Extract the (X, Y) coordinate from the center of the cell holding the provided text.  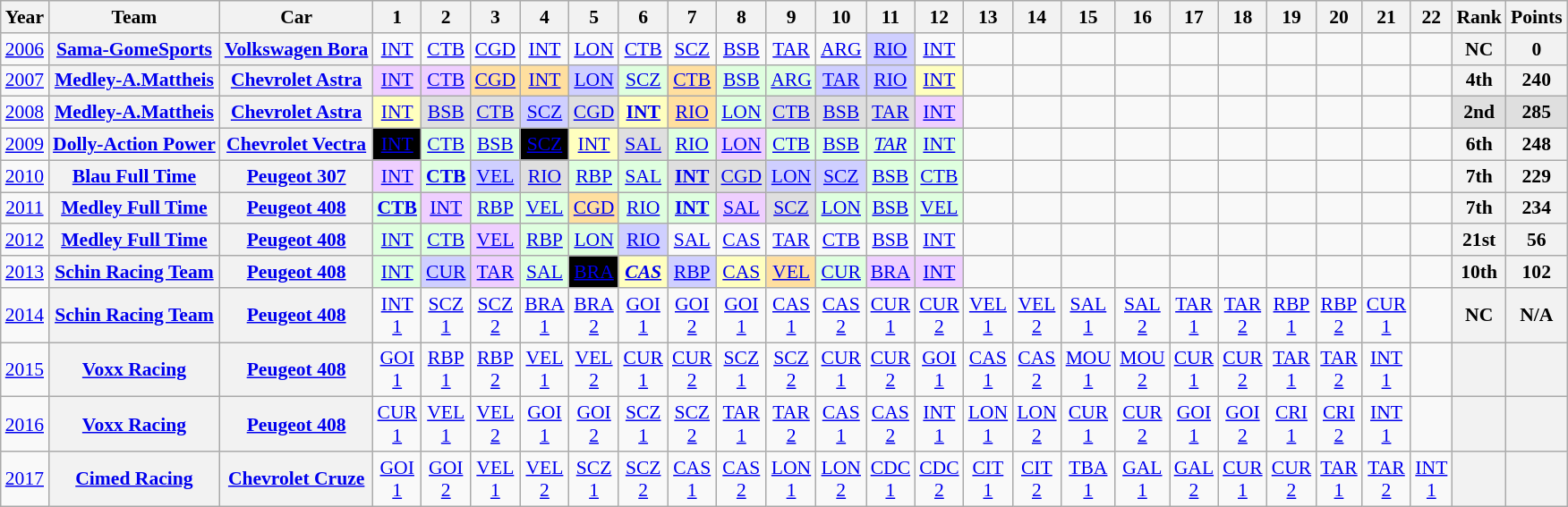
10th (1479, 272)
TBA1 (1088, 479)
3 (495, 17)
8 (741, 17)
1 (397, 17)
7 (693, 17)
16 (1142, 17)
2009 (25, 145)
Car (297, 17)
SAL1 (1088, 315)
21st (1479, 241)
4th (1479, 80)
2015 (25, 370)
CIT1 (988, 479)
17 (1194, 17)
15 (1088, 17)
4 (544, 17)
Team (134, 17)
SAL2 (1142, 315)
BRA2 (594, 315)
CRI1 (1292, 424)
Dolly-Action Power (134, 145)
10 (841, 17)
285 (1537, 113)
6 (643, 17)
Blau Full Time (134, 176)
9 (791, 17)
20 (1339, 17)
2014 (25, 315)
248 (1537, 145)
56 (1537, 241)
GAL1 (1142, 479)
CDC1 (891, 479)
GAL2 (1194, 479)
22 (1431, 17)
102 (1537, 272)
2007 (25, 80)
240 (1537, 80)
21 (1387, 17)
Year (25, 17)
2nd (1479, 113)
2006 (25, 49)
12 (940, 17)
Peugeot 307 (297, 176)
2017 (25, 479)
6th (1479, 145)
2012 (25, 241)
Chevrolet Cruze (297, 479)
18 (1242, 17)
Chevrolet Vectra (297, 145)
Cimed Racing (134, 479)
2010 (25, 176)
234 (1537, 208)
2016 (25, 424)
2008 (25, 113)
2013 (25, 272)
MOU1 (1088, 370)
MOU2 (1142, 370)
0 (1537, 49)
5 (594, 17)
13 (988, 17)
19 (1292, 17)
CIT2 (1036, 479)
2011 (25, 208)
BRA1 (544, 315)
Sama-GomeSports (134, 49)
Points (1537, 17)
11 (891, 17)
CRI2 (1339, 424)
14 (1036, 17)
Volkswagen Bora (297, 49)
2 (446, 17)
229 (1537, 176)
N/A (1537, 315)
CDC2 (940, 479)
Rank (1479, 17)
